Locate the cell with the specified text and output its (x, y) center coordinate. 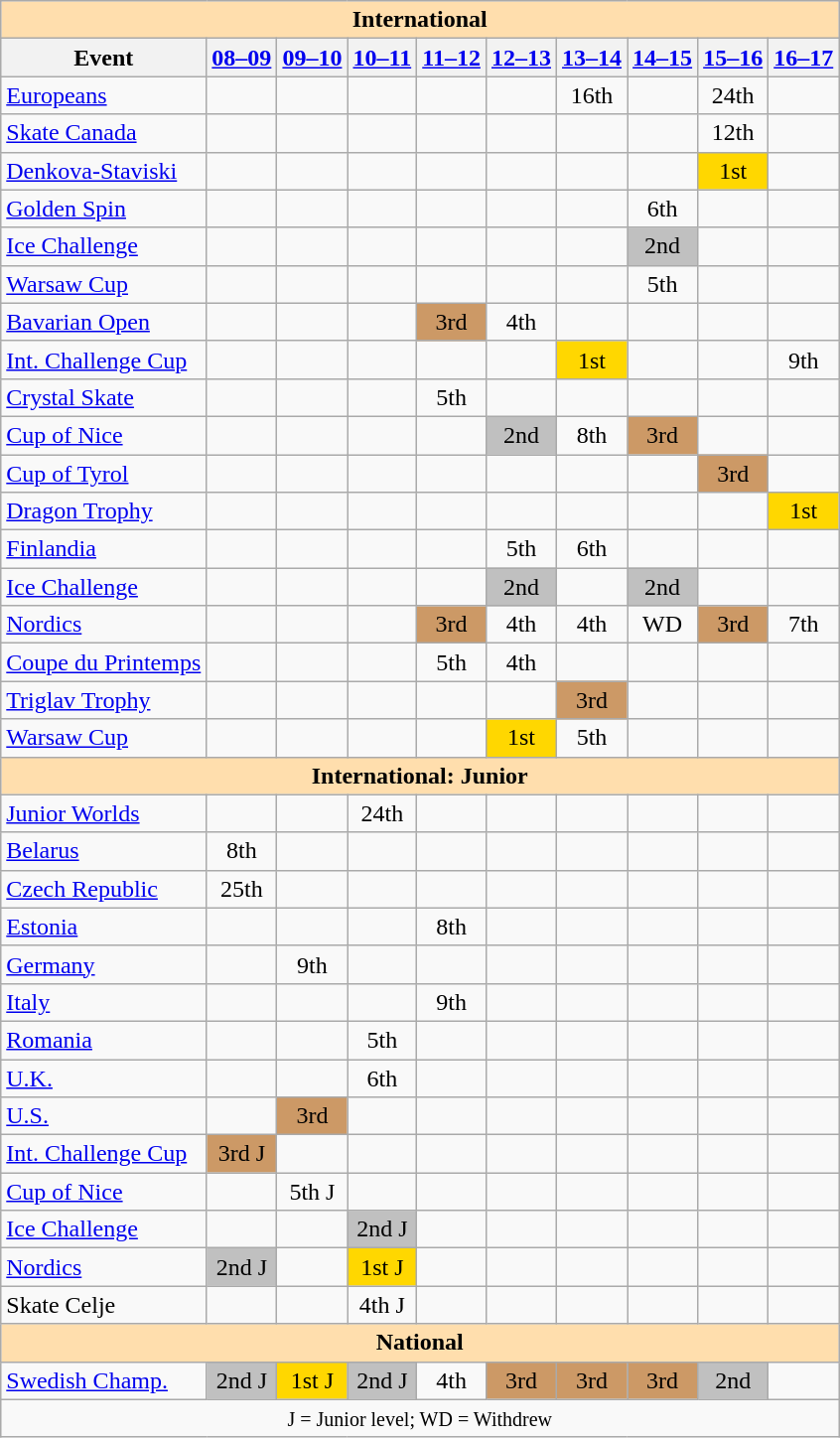
16–17 (804, 58)
12th (733, 133)
16th (592, 95)
5th J (312, 1192)
25th (242, 889)
14–15 (663, 58)
Skate Canada (103, 133)
Event (103, 58)
Denkova-Staviski (103, 171)
Finlandia (103, 549)
4th J (382, 1305)
Golden Spin (103, 209)
11–12 (452, 58)
Europeans (103, 95)
09–10 (312, 58)
Dragon Trophy (103, 511)
U.S. (103, 1116)
7th (804, 625)
Belarus (103, 851)
National (420, 1343)
Skate Celje (103, 1305)
Swedish Champ. (103, 1380)
Estonia (103, 927)
J = Junior level; WD = Withdrew (420, 1418)
International (420, 20)
12–13 (520, 58)
10–11 (382, 58)
13–14 (592, 58)
U.K. (103, 1078)
Italy (103, 1002)
Junior Worlds (103, 813)
Romania (103, 1040)
WD (663, 625)
Czech Republic (103, 889)
International: Junior (420, 776)
Crystal Skate (103, 397)
Triglav Trophy (103, 700)
Germany (103, 964)
Bavarian Open (103, 322)
08–09 (242, 58)
Coupe du Printemps (103, 662)
3rd J (242, 1154)
Cup of Tyrol (103, 474)
15–16 (733, 58)
